Output the (x, y) coordinate of the center of the cell containing the given text.  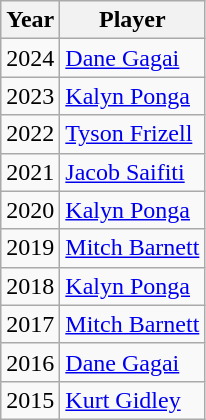
2018 (30, 286)
2021 (30, 172)
2023 (30, 96)
2022 (30, 134)
Tyson Frizell (132, 134)
2016 (30, 362)
Year (30, 20)
2019 (30, 248)
2024 (30, 58)
Player (132, 20)
Kurt Gidley (132, 400)
2017 (30, 324)
2020 (30, 210)
2015 (30, 400)
Jacob Saifiti (132, 172)
